Provide the (X, Y) coordinate of the cell's center where the given text is located.  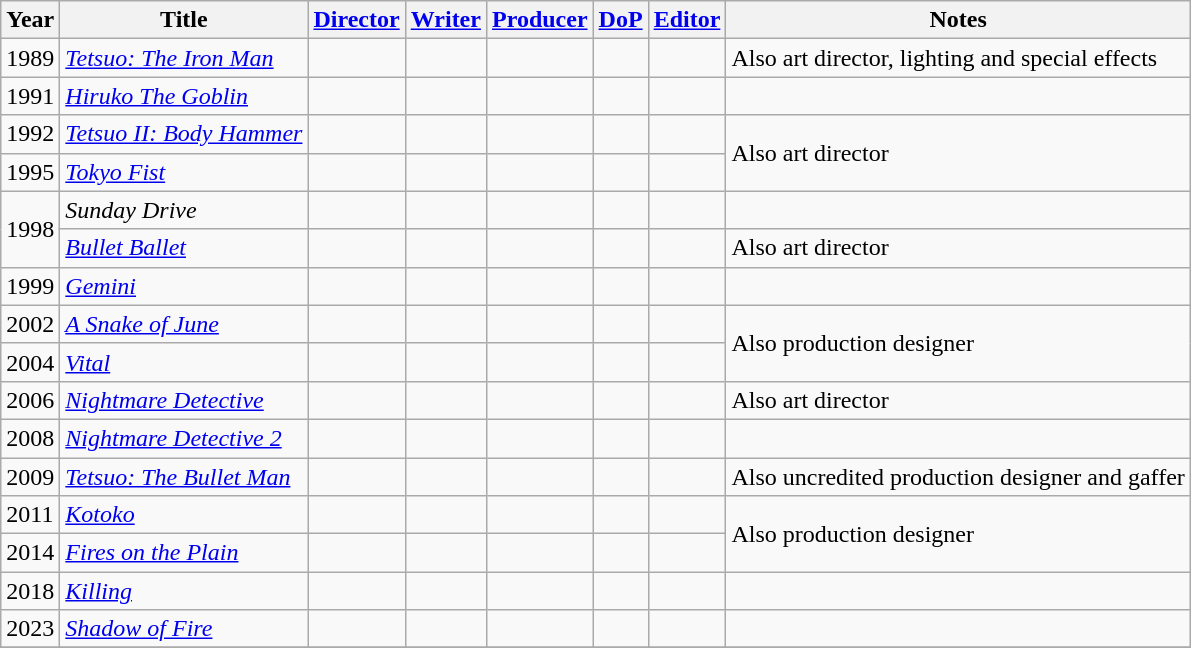
Year (30, 20)
Hiruko The Goblin (184, 96)
2014 (30, 553)
2011 (30, 515)
2023 (30, 629)
Tetsuo: The Iron Man (184, 58)
Director (356, 20)
Killing (184, 591)
1991 (30, 96)
Producer (540, 20)
2018 (30, 591)
2006 (30, 400)
Notes (958, 20)
2002 (30, 324)
2009 (30, 477)
DoP (620, 20)
A Snake of June (184, 324)
1992 (30, 134)
Shadow of Fire (184, 629)
1995 (30, 172)
Vital (184, 362)
Bullet Ballet (184, 248)
Tokyo Fist (184, 172)
Writer (446, 20)
Sunday Drive (184, 210)
1999 (30, 286)
1989 (30, 58)
Nightmare Detective 2 (184, 438)
2004 (30, 362)
1998 (30, 229)
Tetsuo: The Bullet Man (184, 477)
Also art director, lighting and special effects (958, 58)
Also uncredited production designer and gaffer (958, 477)
Gemini (184, 286)
Fires on the Plain (184, 553)
Editor (687, 20)
Title (184, 20)
Nightmare Detective (184, 400)
2008 (30, 438)
Kotoko (184, 515)
Tetsuo II: Body Hammer (184, 134)
